Output the [X, Y] coordinate of the center of the cell containing the given text.  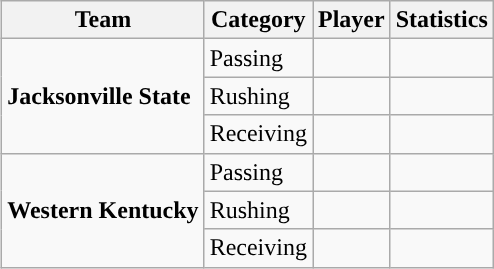
Category [258, 20]
Western Kentucky [103, 210]
Team [103, 20]
Jacksonville State [103, 96]
Player [351, 20]
Statistics [442, 20]
